Locate the cell with the specified text and output its (X, Y) center coordinate. 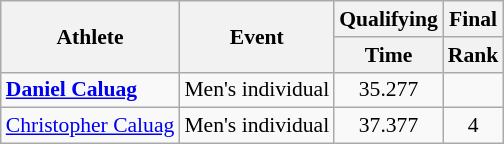
Daniel Caluag (90, 90)
Event (256, 36)
Christopher Caluag (90, 126)
Rank (474, 55)
35.277 (388, 90)
4 (474, 126)
Final (474, 19)
37.377 (388, 126)
Time (388, 55)
Athlete (90, 36)
Qualifying (388, 19)
